Return the [X, Y] coordinate for the center point of the cell that contains the specified text.  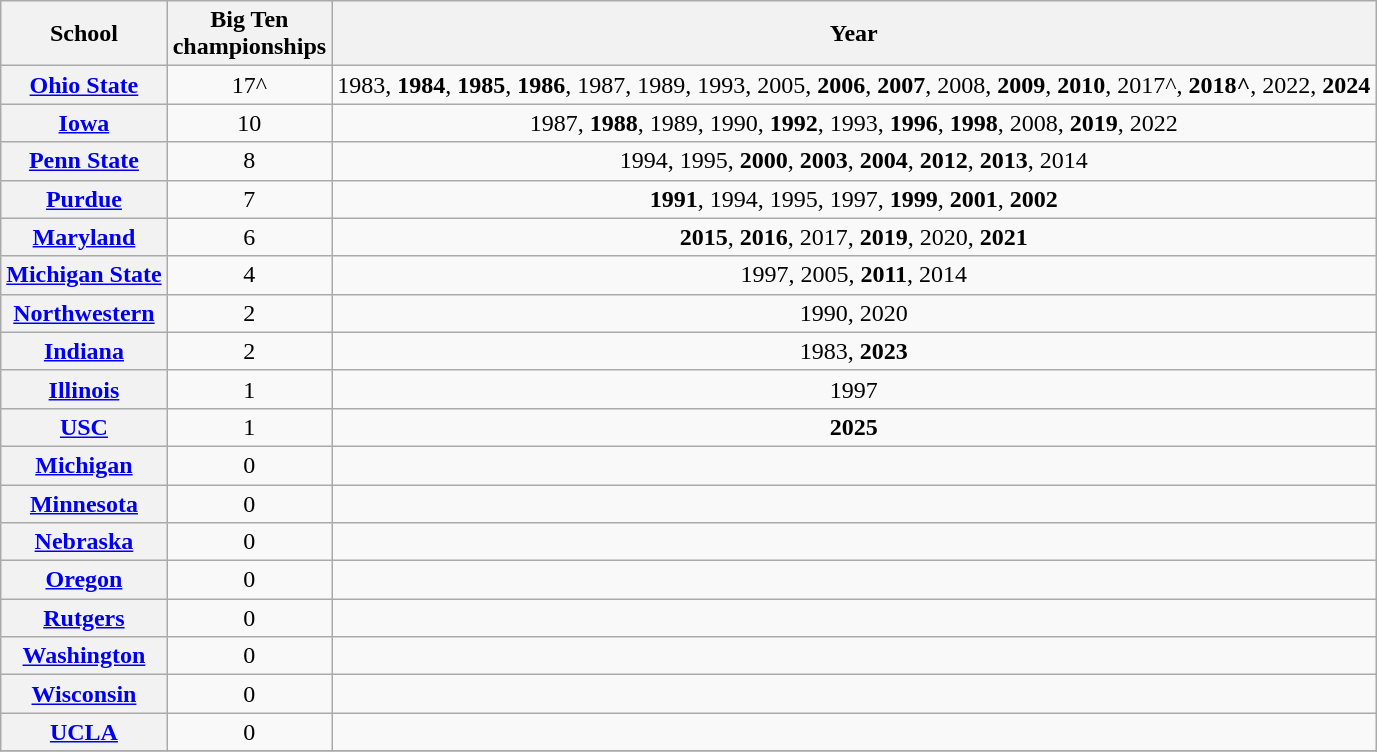
1991, 1994, 1995, 1997, 1999, 2001, 2002 [854, 199]
Ohio State [84, 85]
1990, 2020 [854, 313]
UCLA [84, 732]
7 [249, 199]
1994, 1995, 2000, 2003, 2004, 2012, 2013, 2014 [854, 161]
6 [249, 237]
Purdue [84, 199]
10 [249, 123]
1983, 1984, 1985, 1986, 1987, 1989, 1993, 2005, 2006, 2007, 2008, 2009, 2010, 2017^, 2018^, 2022, 2024 [854, 85]
Year [854, 34]
Minnesota [84, 503]
2025 [854, 427]
USC [84, 427]
Michigan [84, 465]
School [84, 34]
17^ [249, 85]
Washington [84, 656]
1987, 1988, 1989, 1990, 1992, 1993, 1996, 1998, 2008, 2019, 2022 [854, 123]
Oregon [84, 580]
Northwestern [84, 313]
Indiana [84, 351]
Wisconsin [84, 694]
1997 [854, 389]
Penn State [84, 161]
Rutgers [84, 618]
Big Tenchampionships [249, 34]
2015, 2016, 2017, 2019, 2020, 2021 [854, 237]
1997, 2005, 2011, 2014 [854, 275]
8 [249, 161]
Illinois [84, 389]
1983, 2023 [854, 351]
Michigan State [84, 275]
4 [249, 275]
Nebraska [84, 542]
Iowa [84, 123]
Maryland [84, 237]
